Locate the cell with the specified text and output its (x, y) center coordinate. 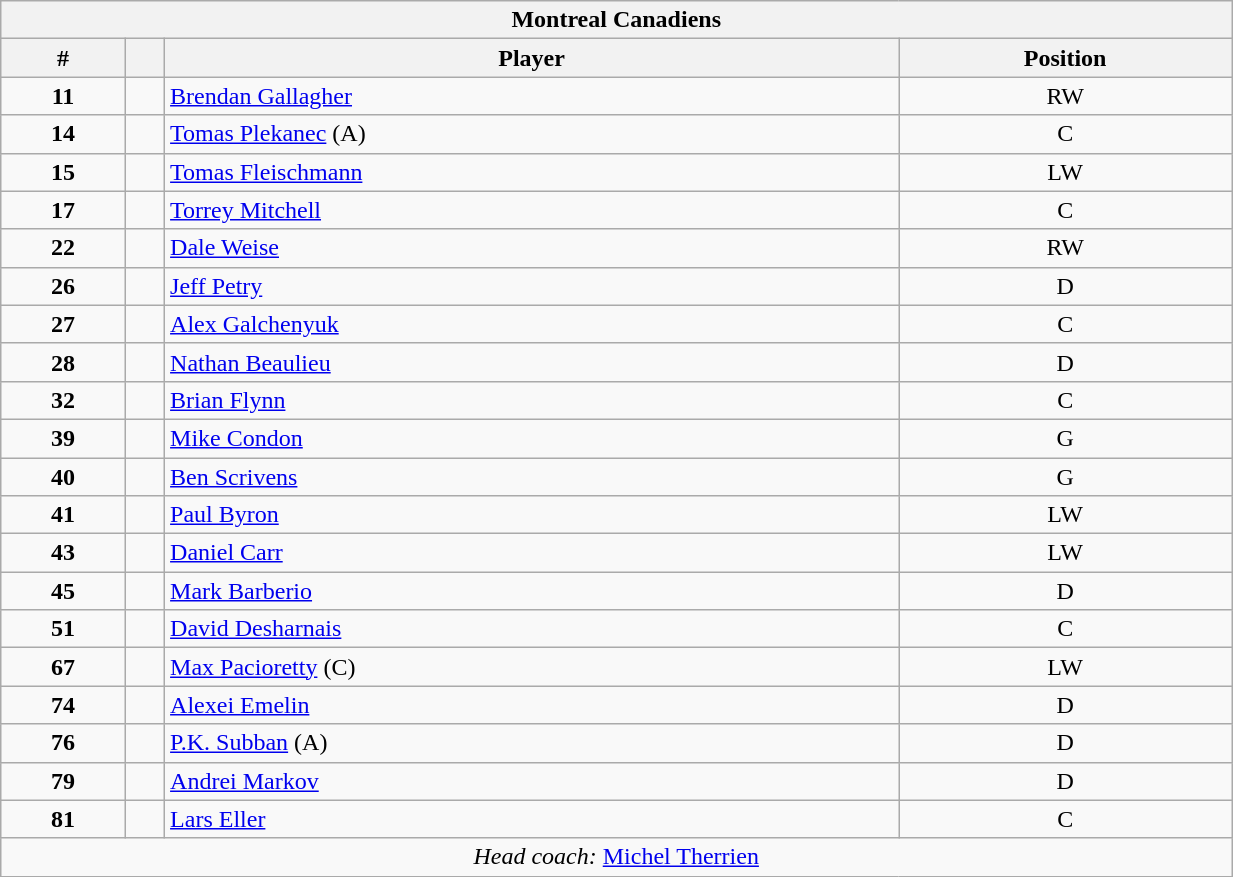
74 (64, 705)
Torrey Mitchell (532, 210)
39 (64, 438)
Position (1066, 58)
Alexei Emelin (532, 705)
17 (64, 210)
32 (64, 400)
27 (64, 324)
40 (64, 477)
Lars Eller (532, 819)
45 (64, 591)
Paul Byron (532, 515)
28 (64, 362)
Max Pacioretty (C) (532, 667)
11 (64, 96)
41 (64, 515)
43 (64, 553)
76 (64, 743)
# (64, 58)
81 (64, 819)
Brian Flynn (532, 400)
Ben Scrivens (532, 477)
15 (64, 172)
Mike Condon (532, 438)
Andrei Markov (532, 781)
67 (64, 667)
Tomas Fleischmann (532, 172)
26 (64, 286)
51 (64, 629)
Daniel Carr (532, 553)
Head coach: Michel Therrien (616, 857)
Alex Galchenyuk (532, 324)
Player (532, 58)
22 (64, 248)
Nathan Beaulieu (532, 362)
Brendan Gallagher (532, 96)
Tomas Plekanec (A) (532, 134)
Jeff Petry (532, 286)
Mark Barberio (532, 591)
14 (64, 134)
P.K. Subban (A) (532, 743)
79 (64, 781)
Montreal Canadiens (616, 20)
Dale Weise (532, 248)
David Desharnais (532, 629)
